Detect which cell encompasses the target text, then output its [x, y] center coordinate. 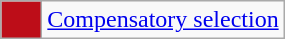
Compensatory selection [163, 20]
